Locate the cell with the specified text and output its (x, y) center coordinate. 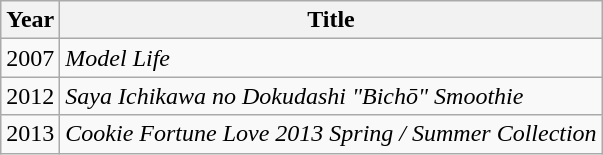
Saya Ichikawa no Dokudashi "Bichō" Smoothie (331, 96)
2007 (30, 58)
Title (331, 20)
2013 (30, 134)
Cookie Fortune Love 2013 Spring / Summer Collection (331, 134)
Model Life (331, 58)
2012 (30, 96)
Year (30, 20)
